Identify which cell holds the provided text, then report its (X, Y) central coordinate. 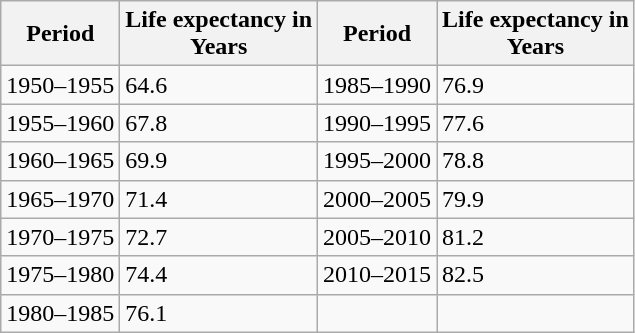
1950–1955 (60, 85)
1955–1960 (60, 123)
78.8 (536, 161)
1990–1995 (378, 123)
71.4 (219, 199)
2005–2010 (378, 237)
67.8 (219, 123)
82.5 (536, 275)
77.6 (536, 123)
2000–2005 (378, 199)
1965–1970 (60, 199)
76.9 (536, 85)
1975–1980 (60, 275)
79.9 (536, 199)
64.6 (219, 85)
74.4 (219, 275)
1960–1965 (60, 161)
1995–2000 (378, 161)
72.7 (219, 237)
69.9 (219, 161)
1970–1975 (60, 237)
2010–2015 (378, 275)
1985–1990 (378, 85)
1980–1985 (60, 313)
76.1 (219, 313)
81.2 (536, 237)
